Locate the cell with the specified text and output its (x, y) center coordinate. 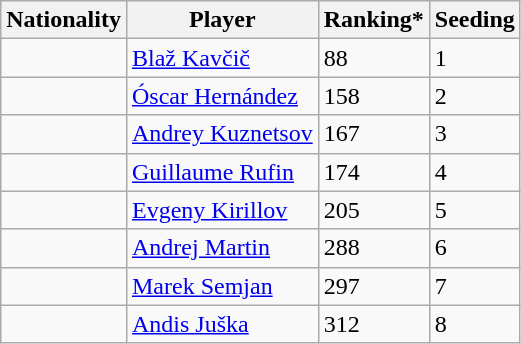
Seeding (474, 20)
158 (374, 96)
Evgeny Kirillov (222, 210)
Óscar Hernández (222, 96)
174 (374, 172)
288 (374, 248)
167 (374, 134)
205 (374, 210)
5 (474, 210)
297 (374, 286)
7 (474, 286)
Nationality (64, 20)
Ranking* (374, 20)
Andrey Kuznetsov (222, 134)
Marek Semjan (222, 286)
6 (474, 248)
Guillaume Rufin (222, 172)
Blaž Kavčič (222, 58)
3 (474, 134)
2 (474, 96)
8 (474, 324)
1 (474, 58)
Andrej Martin (222, 248)
Player (222, 20)
312 (374, 324)
88 (374, 58)
Andis Juška (222, 324)
4 (474, 172)
